Provide the [x, y] coordinate of the cell's center where the given text is located.  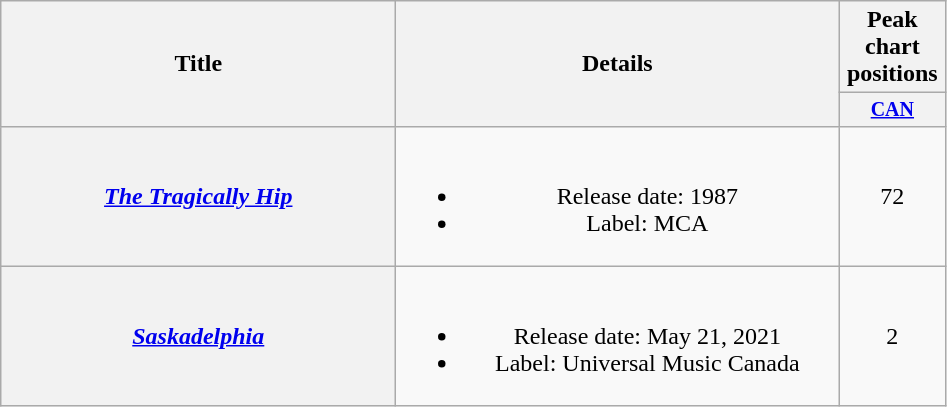
72 [892, 196]
Peak chart positions [892, 47]
Release date: May 21, 2021Label: Universal Music Canada [618, 336]
The Tragically Hip [198, 196]
Release date: 1987Label: MCA [618, 196]
Saskadelphia [198, 336]
Details [618, 64]
Title [198, 64]
CAN [892, 110]
2 [892, 336]
